From the cell containing the given text, extract its center point as [x, y] coordinate. 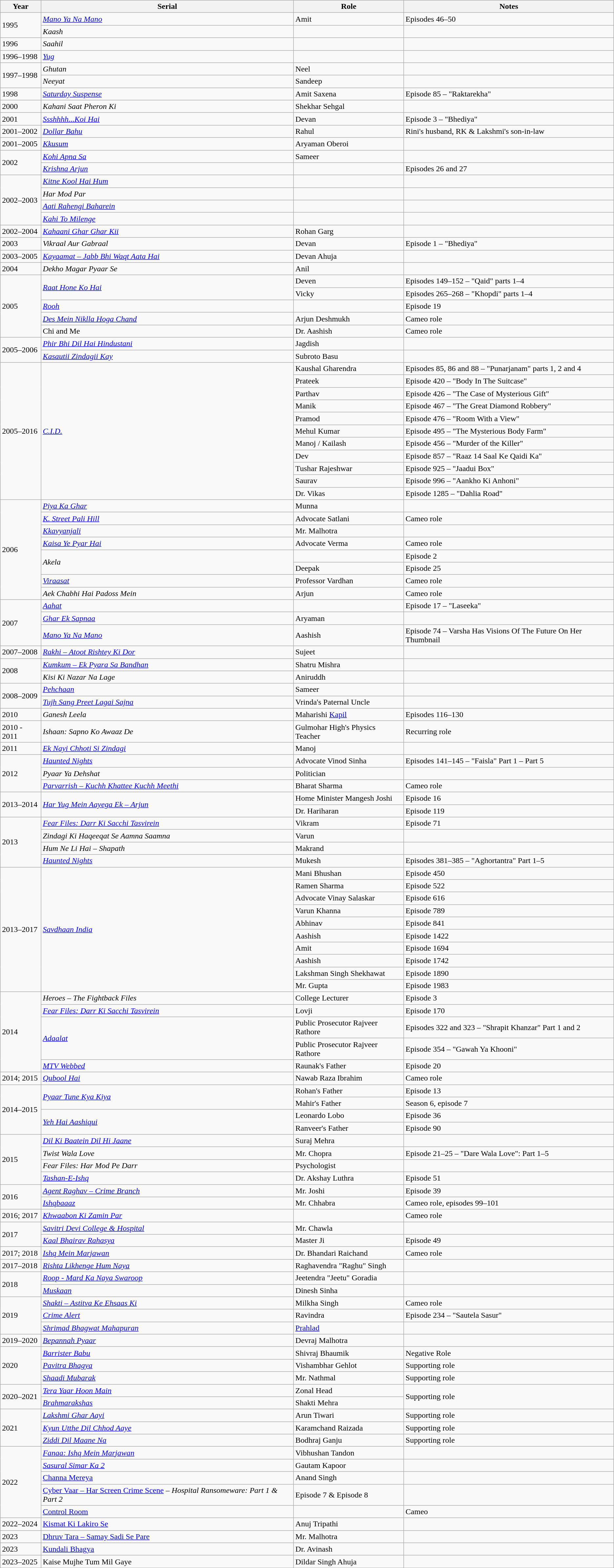
Ravindra [349, 1315]
Aek Chabhi Hai Padoss Mein [167, 593]
Arun Tiwari [349, 1415]
Pyaar Tune Kya Kiya [167, 1097]
Ssshhhh...Koi Hai [167, 119]
Har Mod Par [167, 194]
Kaise Mujhe Tum Mil Gaye [167, 1561]
Rohan Garg [349, 231]
Phir Bhi Dil Hai Hindustani [167, 343]
Episode 16 [509, 798]
Rini's husband, RK & Lakshmi's son-in-law [509, 131]
Kismat Ki Lakiro Se [167, 1524]
Mr. Chawla [349, 1228]
Cameo role, episodes 99–101 [509, 1203]
Role [349, 7]
Dhruv Tara – Samay Sadi Se Pare [167, 1537]
Leonardo Lobo [349, 1116]
Episode 234 – "Sautela Sasur" [509, 1315]
2007 [21, 623]
Episode 857 – "Raaz 14 Saal Ke Qaidi Ka" [509, 456]
2017–2018 [21, 1266]
1998 [21, 94]
Vicky [349, 294]
Hum Ne Li Hai – Shapath [167, 848]
Tujh Sang Preet Lagai Sajna [167, 702]
Anand Singh [349, 1478]
Rakhi – Atoot Rishtey Ki Dor [167, 652]
Episode 21–25 – "Dare Wala Love": Part 1–5 [509, 1153]
Mani Bhushan [349, 873]
Ishqbaaaz [167, 1203]
Jagdish [349, 343]
Adaalat [167, 1038]
Episode 71 [509, 823]
Crime Alert [167, 1315]
Fear Files: Har Mod Pe Darr [167, 1166]
Barrister Babu [167, 1353]
Twist Wala Love [167, 1153]
Episode 1 – "Bhediya" [509, 244]
Shaadi Mubarak [167, 1378]
Episode 49 [509, 1241]
Episodes 116–130 [509, 714]
2012 [21, 773]
Aniruddh [349, 677]
Ishq Mein Marjawan [167, 1253]
Manoj / Kailash [349, 444]
2010 - 2011 [21, 732]
Sandeep [349, 81]
Shivraj Bhaumik [349, 1353]
Amit Saxena [349, 94]
Aahat [167, 606]
2020 [21, 1365]
Episode 1890 [509, 973]
Kumkum – Ek Pyara Sa Bandhan [167, 665]
Kundali Bhagya [167, 1549]
Lakshmi Ghar Aayi [167, 1415]
Kahaani Ghar Ghar Kii [167, 231]
Episode 616 [509, 898]
Politician [349, 773]
Episode 476 – "Room With a View" [509, 419]
Abhinav [349, 923]
1997–1998 [21, 75]
Episode 1742 [509, 960]
Aryaman [349, 618]
Year [21, 7]
2005 [21, 306]
Serial [167, 7]
Neeyat [167, 81]
Episodes 381–385 – "Aghortantra" Part 1–5 [509, 861]
2006 [21, 549]
Ek Nayi Chhoti Si Zindagi [167, 748]
Advocate Vinod Sinha [349, 761]
Episode 3 [509, 998]
Episode 426 – "The Case of Mysterious Gift" [509, 394]
Mahir's Father [349, 1103]
Episode 74 – Varsha Has Visions Of The Future On Her Thumbnail [509, 635]
2000 [21, 106]
Kahani Saat Pheron Ki [167, 106]
2022–2024 [21, 1524]
Tushar Rajeshwar [349, 468]
2007–2008 [21, 652]
Episode 85 – "Raktarekha" [509, 94]
Episode 19 [509, 306]
Yug [167, 56]
Kahi To Milenge [167, 219]
Mehul Kumar [349, 431]
2020–2021 [21, 1397]
Gulmohar High's Physics Teacher [349, 732]
Karamchand Raizada [349, 1428]
1996–1998 [21, 56]
Varun [349, 836]
Kaisa Ye Pyar Hai [167, 543]
Raat Hone Ko Hai [167, 287]
Kayaamat – Jabb Bhi Waqt Aata Hai [167, 256]
2008–2009 [21, 696]
Mr. Joshi [349, 1190]
2017 [21, 1234]
Muskaan [167, 1290]
Episode 996 – "Aankho Ki Anhoni" [509, 481]
Rahul [349, 131]
Des Mein Niklla Hoga Chand [167, 319]
Episodes 265–268 – "Khopdi" parts 1–4 [509, 294]
2003–2005 [21, 256]
Deven [349, 281]
2002–2004 [21, 231]
Ramen Sharma [349, 886]
Episode 354 – "Gawah Ya Khooni" [509, 1049]
Episode 39 [509, 1190]
Episodes 141–145 – "Faisla" Part 1 – Part 5 [509, 761]
Viraasat [167, 581]
2001–2005 [21, 144]
Shekhar Sehgal [349, 106]
Episode 90 [509, 1128]
Episode 20 [509, 1066]
Dildar Singh Ahuja [349, 1561]
Neel [349, 69]
2014; 2015 [21, 1078]
Deepak [349, 568]
Ziddi Dil Maane Na [167, 1440]
Zonal Head [349, 1391]
Pyaar Ya Dehshat [167, 773]
Episode 119 [509, 811]
Sujeet [349, 652]
Advocate Satlani [349, 518]
Mr. Chopra [349, 1153]
Episodes 85, 86 and 88 – "Punarjanam" parts 1, 2 and 4 [509, 369]
Cameo [509, 1512]
Brahmarakshas [167, 1403]
Episodes 46–50 [509, 19]
Devan Ahuja [349, 256]
Home Minister Mangesh Joshi [349, 798]
Recurring role [509, 732]
2011 [21, 748]
Mr. Chhabra [349, 1203]
Dr. Bhandari Raichand [349, 1253]
2001 [21, 119]
Episode 456 – "Murder of the Killer" [509, 444]
Akela [167, 562]
2004 [21, 269]
Rohan's Father [349, 1091]
Shatru Mishra [349, 665]
Episode 170 [509, 1011]
2013–2017 [21, 930]
Ghar Ek Sapnaa [167, 618]
Aryaman Oberoi [349, 144]
Vrinda's Paternal Uncle [349, 702]
2013–2014 [21, 805]
Shakti Mehra [349, 1403]
Savdhaan India [167, 930]
Kasautii Zindagii Kay [167, 356]
2002–2003 [21, 200]
Devraj Malhotra [349, 1340]
2021 [21, 1428]
Aati Rahengi Baharein [167, 206]
K. Street Pali Hill [167, 518]
Kaushal Gharendra [349, 369]
Kkavyanjali [167, 531]
Yeh Hai Aashiqui [167, 1122]
Anil [349, 269]
Control Room [167, 1512]
Episode 495 – "The Mysterious Body Farm" [509, 431]
Sasural Simar Ka 2 [167, 1465]
2019 [21, 1315]
Pavitra Bhagya [167, 1365]
2023–2025 [21, 1561]
Makrand [349, 848]
Arjun Deshmukh [349, 319]
Ganesh Leela [167, 714]
Episode 467 – "The Great Diamond Robbery" [509, 406]
2016 [21, 1197]
Varun Khanna [349, 911]
Episode 13 [509, 1091]
Master Ji [349, 1241]
Ranveer's Father [349, 1128]
2010 [21, 714]
Episode 51 [509, 1178]
Advocate Vinay Salaskar [349, 898]
Ghutan [167, 69]
Episode 2 [509, 556]
Roop - Mard Ka Naya Swaroop [167, 1278]
Bepannah Pyaar [167, 1340]
Mukesh [349, 861]
2018 [21, 1284]
Savitri Devi College & Hospital [167, 1228]
Raunak's Father [349, 1066]
Episodes 26 and 27 [509, 169]
2016; 2017 [21, 1216]
Kitne Kool Hai Hum [167, 181]
Dr. Hariharan [349, 811]
Suraj Mehra [349, 1141]
Episode 36 [509, 1116]
Mr. Nathmal [349, 1378]
C.I.D. [167, 431]
Prateek [349, 381]
1995 [21, 25]
Episode 1694 [509, 948]
2001–2002 [21, 131]
Vishambhar Gehlot [349, 1365]
Episode 17 – "Laseeka" [509, 606]
Episodes 149–152 – "Qaid" parts 1–4 [509, 281]
Dr. Vikas [349, 493]
Episode 1285 – "Dahlia Road" [509, 493]
Vibhushan Tandon [349, 1453]
Saahil [167, 44]
Cyber Vaar – Har Screen Crime Scene – Hospital Ransomeware: Part 1 & Part 2 [167, 1495]
Dr. Akshay Luthra [349, 1178]
Episode 841 [509, 923]
Advocate Verma [349, 543]
Episode 789 [509, 911]
MTV Webbed [167, 1066]
Parthav [349, 394]
Psychologist [349, 1166]
Nawab Raza Ibrahim [349, 1078]
Channa Mereya [167, 1478]
2003 [21, 244]
2005–2006 [21, 350]
Raghavendra "Raghu" Singh [349, 1266]
Manik [349, 406]
Vikraal Aur Gabraal [167, 244]
2013 [21, 842]
2005–2016 [21, 431]
Saurav [349, 481]
Shrimad Bhagwat Mahapuran [167, 1328]
Chi and Me [167, 331]
Episodes 322 and 323 – "Shrapit Khanzar" Part 1 and 2 [509, 1027]
Milkha Singh [349, 1303]
Dollar Bahu [167, 131]
Rooh [167, 306]
Kaal Bhairav Rahasya [167, 1241]
1996 [21, 44]
College Lecturer [349, 998]
Zindagi Ki Haqeeqat Se Aamna Saamna [167, 836]
2014–2015 [21, 1109]
2008 [21, 671]
2022 [21, 1482]
Fanaa: Ishq Mein Marjawan [167, 1453]
2014 [21, 1032]
Episode 420 – "Body In The Suitcase" [509, 381]
Dr. Aashish [349, 331]
Dekho Magar Pyaar Se [167, 269]
Episode 925 – "Jaadui Box" [509, 468]
Lovji [349, 1011]
Episode 522 [509, 886]
Episode 1422 [509, 936]
Dinesh Sinha [349, 1290]
Pehchaan [167, 690]
Pramod [349, 419]
Khwaabon Ki Zamin Par [167, 1216]
Kisi Ki Nazar Na Lage [167, 677]
Tashan-E-Ishq [167, 1178]
Saturday Suspense [167, 94]
2019–2020 [21, 1340]
Professor Vardhan [349, 581]
Dil Ki Baatein Dil Hi Jaane [167, 1141]
Prahlad [349, 1328]
Lakshman Singh Shekhawat [349, 973]
Qubool Hai [167, 1078]
Subroto Basu [349, 356]
Bodhraj Ganju [349, 1440]
Kohi Apna Sa [167, 156]
Episode 3 – "Bhediya" [509, 119]
Episode 7 & Episode 8 [349, 1495]
Munna [349, 506]
Manoj [349, 748]
Season 6, episode 7 [509, 1103]
Agent Raghav – Crime Branch [167, 1190]
Heroes – The Fightback Files [167, 998]
Piya Ka Ghar [167, 506]
Dr. Avinash [349, 1549]
Arjun [349, 593]
Har Yug Mein Aayega Ek – Arjun [167, 805]
Bharat Sharma [349, 786]
Ishaan: Sapno Ko Awaaz De [167, 732]
Anuj Tripathi [349, 1524]
Mr. Gupta [349, 986]
Dev [349, 456]
Parvarrish – Kuchh Khattee Kuchh Meethi [167, 786]
Kkusum [167, 144]
Gautam Kapoor [349, 1465]
Notes [509, 7]
Vikram [349, 823]
Tera Yaar Hoon Main [167, 1391]
Kyun Utthe Dil Chhod Aaye [167, 1428]
Jeetendra "Jeetu" Goradia [349, 1278]
Rishta Likhenge Hum Naya [167, 1266]
2015 [21, 1159]
Episode 450 [509, 873]
Negative Role [509, 1353]
Shakti – Astitva Ke Ehsaas Ki [167, 1303]
Maharishi Kapil [349, 714]
Episode 25 [509, 568]
Episode 1983 [509, 986]
2017; 2018 [21, 1253]
2002 [21, 163]
Kaash [167, 31]
Krishna Arjun [167, 169]
